Locate the cell with the specified text and output its (X, Y) center coordinate. 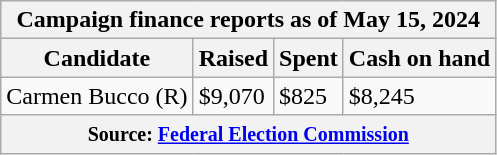
Source: Federal Election Commission (248, 134)
Carmen Bucco (R) (97, 96)
$825 (309, 96)
Cash on hand (419, 58)
$9,070 (233, 96)
Campaign finance reports as of May 15, 2024 (248, 20)
Spent (309, 58)
Candidate (97, 58)
$8,245 (419, 96)
Raised (233, 58)
